Output the (x, y) coordinate of the center of the cell containing the given text.  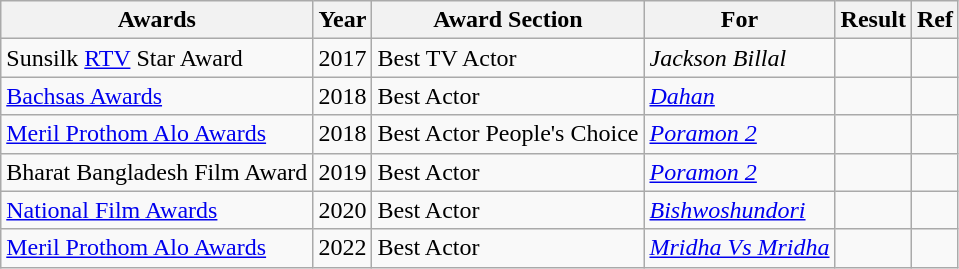
Result (873, 20)
Mridha Vs Mridha (740, 248)
Year (342, 20)
2017 (342, 58)
Dahan (740, 96)
Bharat Bangladesh Film Award (157, 172)
Ref (934, 20)
Best TV Actor (508, 58)
National Film Awards (157, 210)
2019 (342, 172)
Award Section (508, 20)
Sunsilk RTV Star Award (157, 58)
For (740, 20)
2022 (342, 248)
Jackson Billal (740, 58)
Bishwoshundori (740, 210)
Best Actor People's Choice (508, 134)
Bachsas Awards (157, 96)
Awards (157, 20)
2020 (342, 210)
